Extract the [X, Y] coordinate from the center of the cell holding the provided text.  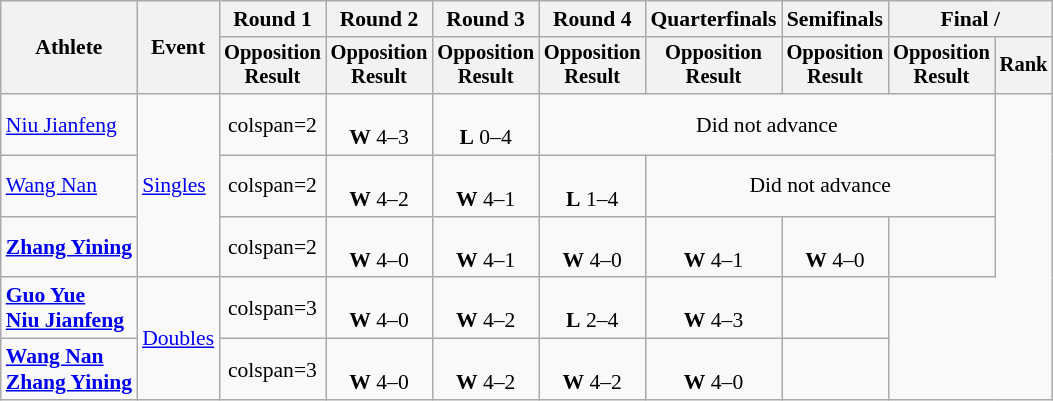
Semifinals [836, 19]
Final / [970, 19]
Round 2 [380, 19]
L 0–4 [486, 124]
Zhang Yining [69, 248]
Wang NanZhang Yining [69, 370]
Round 3 [486, 19]
Niu Jianfeng [69, 124]
Round 1 [272, 19]
Guo YueNiu Jianfeng [69, 308]
Round 4 [592, 19]
Doubles [178, 339]
Wang Nan [69, 186]
L 1–4 [592, 186]
Quarterfinals [714, 19]
Event [178, 48]
Singles [178, 186]
Rank [1024, 66]
L 2–4 [592, 308]
Athlete [69, 48]
